Locate the cell with the specified text and output its (x, y) center coordinate. 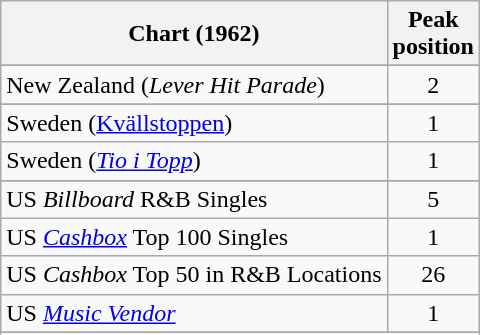
2 (433, 85)
US Billboard R&B Singles (194, 199)
26 (433, 275)
US Cashbox Top 100 Singles (194, 237)
Chart (1962) (194, 34)
Sweden (Kvällstoppen) (194, 123)
5 (433, 199)
US Cashbox Top 50 in R&B Locations (194, 275)
New Zealand (Lever Hit Parade) (194, 85)
Peakposition (433, 34)
Sweden (Tio i Topp) (194, 161)
US Music Vendor (194, 313)
